For the text-containing cell, return its midpoint in [x, y] coordinate format. 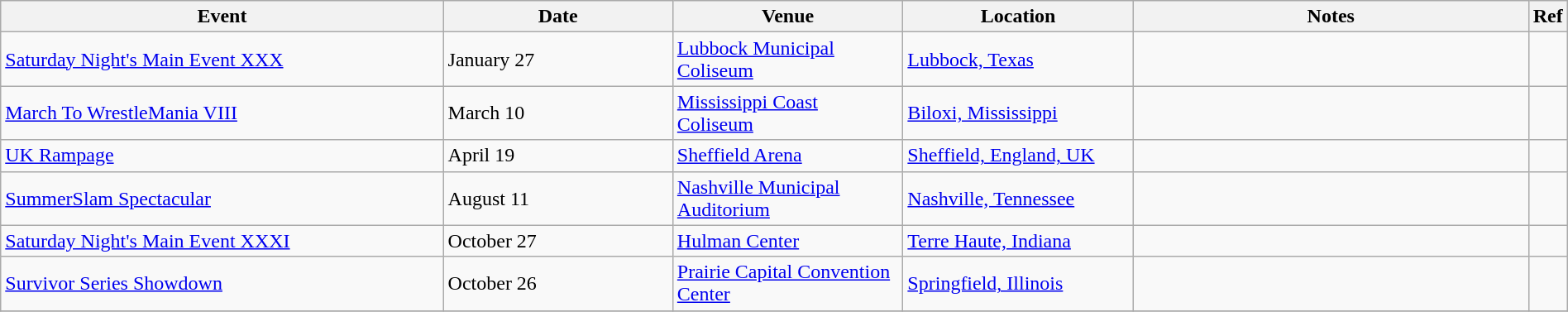
Lubbock, Texas [1019, 60]
August 11 [557, 199]
Notes [1331, 17]
Sheffield, England, UK [1019, 156]
Event [222, 17]
UK Rampage [222, 156]
March To WrestleMania VIII [222, 113]
October 27 [557, 241]
Survivor Series Showdown [222, 283]
SummerSlam Spectacular [222, 199]
Saturday Night's Main Event XXX [222, 60]
Saturday Night's Main Event XXXI [222, 241]
April 19 [557, 156]
Venue [787, 17]
Sheffield Arena [787, 156]
Nashville Municipal Auditorium [787, 199]
March 10 [557, 113]
Terre Haute, Indiana [1019, 241]
Location [1019, 17]
Biloxi, Mississippi [1019, 113]
Hulman Center [787, 241]
January 27 [557, 60]
Nashville, Tennessee [1019, 199]
Ref [1548, 17]
Lubbock Municipal Coliseum [787, 60]
Prairie Capital Convention Center [787, 283]
October 26 [557, 283]
Date [557, 17]
Springfield, Illinois [1019, 283]
Mississippi Coast Coliseum [787, 113]
